From the cell containing the given text, extract its center point as (x, y) coordinate. 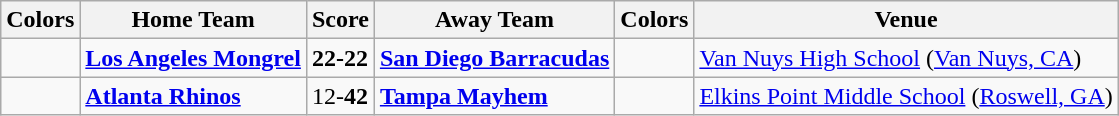
Tampa Mayhem (494, 96)
Atlanta Rhinos (194, 96)
Away Team (494, 20)
San Diego Barracudas (494, 58)
Venue (906, 20)
12-42 (340, 96)
Score (340, 20)
Elkins Point Middle School (Roswell, GA) (906, 96)
Los Angeles Mongrel (194, 58)
Home Team (194, 20)
22-22 (340, 58)
Van Nuys High School (Van Nuys, CA) (906, 58)
